For the text-containing cell, return its midpoint in (x, y) coordinate format. 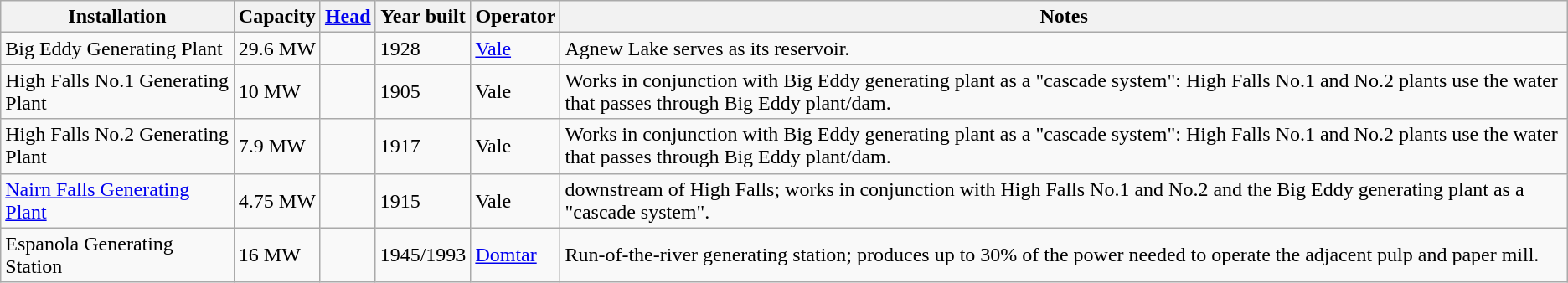
1917 (423, 146)
Operator (516, 17)
High Falls No.2 Generating Plant (117, 146)
High Falls No.1 Generating Plant (117, 92)
1915 (423, 201)
downstream of High Falls; works in conjunction with High Falls No.1 and No.2 and the Big Eddy generating plant as a "cascade system". (1064, 201)
Agnew Lake serves as its reservoir. (1064, 49)
Year built (423, 17)
Domtar (516, 255)
16 MW (276, 255)
Nairn Falls Generating Plant (117, 201)
10 MW (276, 92)
29.6 MW (276, 49)
Capacity (276, 17)
1928 (423, 49)
Head (348, 17)
4.75 MW (276, 201)
1905 (423, 92)
7.9 MW (276, 146)
Installation (117, 17)
1945/1993 (423, 255)
Notes (1064, 17)
Big Eddy Generating Plant (117, 49)
Espanola Generating Station (117, 255)
Run-of-the-river generating station; produces up to 30% of the power needed to operate the adjacent pulp and paper mill. (1064, 255)
